For the text-containing cell, return its midpoint in [x, y] coordinate format. 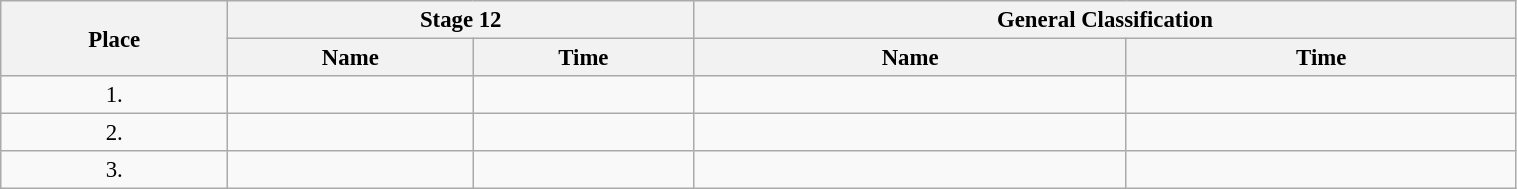
3. [114, 170]
Stage 12 [461, 20]
1. [114, 95]
General Classification [1105, 20]
2. [114, 133]
Place [114, 38]
